For the text-containing cell, return its midpoint in [x, y] coordinate format. 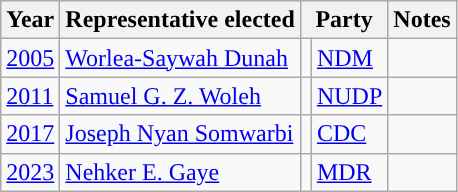
2017 [30, 134]
Samuel G. Z. Woleh [180, 96]
NDM [349, 58]
Worlea-Saywah Dunah [180, 58]
2005 [30, 58]
Notes [422, 20]
Party [344, 20]
Joseph Nyan Somwarbi [180, 134]
2023 [30, 172]
Year [30, 20]
Nehker E. Gaye [180, 172]
2011 [30, 96]
CDC [349, 134]
MDR [349, 172]
NUDP [349, 96]
Representative elected [180, 20]
